From the cell containing the given text, extract its center point as (x, y) coordinate. 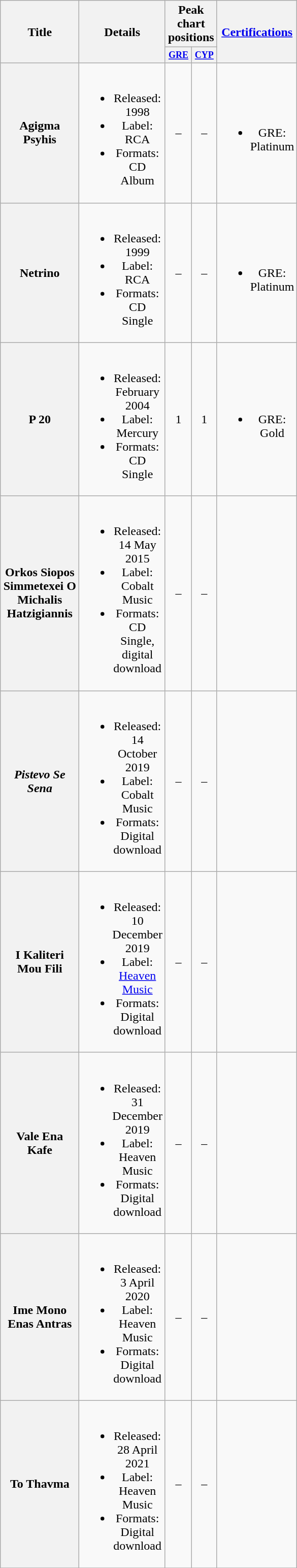
Released: 14 May 2015Label: Cobalt MusicFormats: CD Single, digital download (122, 593)
GRE: Gold (257, 419)
Orkos Siopos Simmetexei O Michalis Hatzigiannis (40, 593)
Peak chart positions (191, 24)
Released: 3 April 2020Label: Heaven MusicFormats: Digital download (122, 1317)
To Thavma (40, 1484)
Certifications (257, 32)
Pistevo Se Sena (40, 781)
Released: 10 December 2019Label: Heaven MusicFormats: Digital download (122, 962)
GRE (178, 55)
Released: February 2004Label: MercuryFormats: CD Single (122, 419)
I Kaliteri Mou Fili (40, 962)
Netrino (40, 272)
Title (40, 32)
Vale Ena Kafe (40, 1143)
Ime Mono Enas Antras (40, 1317)
Agigma Psyhis (40, 133)
Released: 14 October 2019Label: Cobalt MusicFormats: Digital download (122, 781)
Released: 28 April 2021Label: Heaven MusicFormats: Digital download (122, 1484)
Details (122, 32)
Released: 1999Label: RCAFormats: CD Single (122, 272)
Released: 1998Label: RCAFormats: CD Album (122, 133)
P 20 (40, 419)
Released: 31 December 2019Label: Heaven MusicFormats: Digital download (122, 1143)
CYP (204, 55)
